Search for the cell housing the specified text and yield its [x, y] center coordinate. 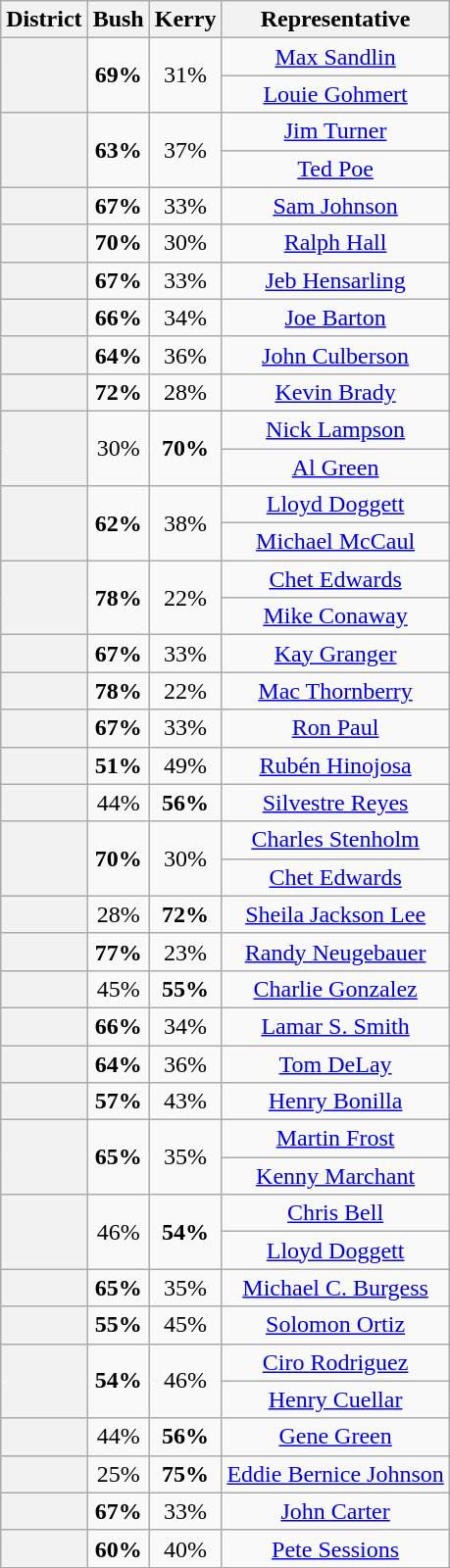
37% [185, 150]
51% [118, 765]
Bush [118, 20]
Kevin Brady [335, 392]
Sam Johnson [335, 206]
Sheila Jackson Lee [335, 914]
Henry Cuellar [335, 1399]
Michael McCaul [335, 542]
Silvestre Reyes [335, 803]
Louie Gohmert [335, 94]
Eddie Bernice Johnson [335, 1474]
Kay Granger [335, 654]
Gene Green [335, 1437]
69% [118, 75]
Max Sandlin [335, 57]
Charles Stenholm [335, 840]
Solomon Ortiz [335, 1325]
77% [118, 952]
District [44, 20]
John Carter [335, 1511]
Jim Turner [335, 131]
Charlie Gonzalez [335, 989]
62% [118, 523]
49% [185, 765]
Chris Bell [335, 1213]
Henry Bonilla [335, 1102]
Ron Paul [335, 728]
Ciro Rodriguez [335, 1362]
Pete Sessions [335, 1548]
Kenny Marchant [335, 1176]
Michael C. Burgess [335, 1288]
Kerry [185, 20]
Tom DeLay [335, 1063]
23% [185, 952]
43% [185, 1102]
Al Green [335, 467]
Nick Lampson [335, 429]
Representative [335, 20]
Mac Thornberry [335, 691]
Mike Conaway [335, 616]
31% [185, 75]
Rubén Hinojosa [335, 765]
Joe Barton [335, 318]
25% [118, 1474]
Randy Neugebauer [335, 952]
Ralph Hall [335, 243]
John Culberson [335, 355]
Jeb Hensarling [335, 280]
Martin Frost [335, 1139]
63% [118, 150]
Ted Poe [335, 169]
75% [185, 1474]
Lamar S. Smith [335, 1026]
60% [118, 1548]
57% [118, 1102]
38% [185, 523]
40% [185, 1548]
